Identify which cell holds the provided text, then report its [X, Y] central coordinate. 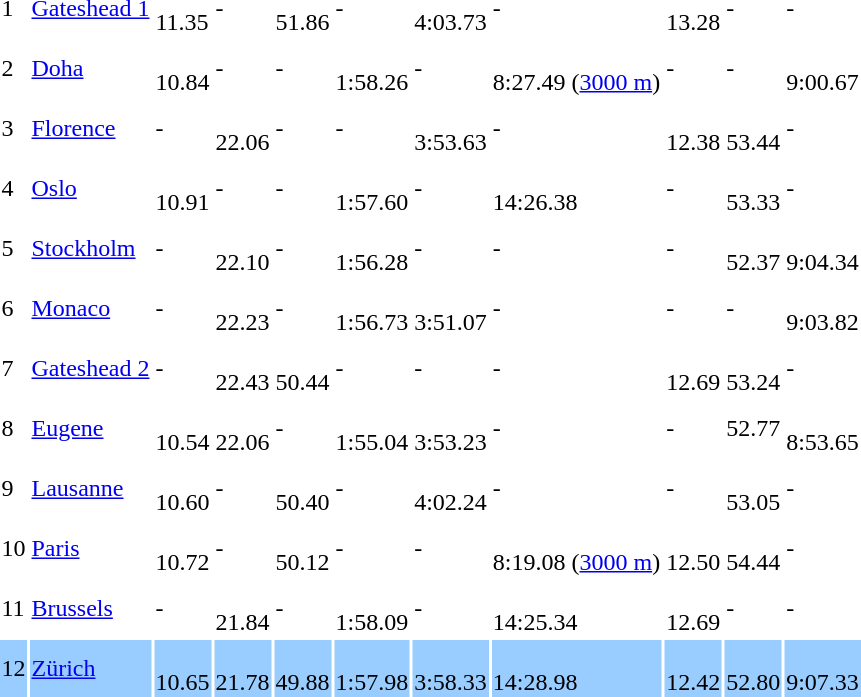
12.38 [694, 128]
10.72 [182, 548]
50.40 [302, 488]
12.50 [694, 548]
12 [14, 668]
52.80 [754, 668]
22.10 [242, 248]
3 [14, 128]
3:53.23 [451, 428]
10.54 [182, 428]
1:57.60 [372, 188]
14:26.38 [576, 188]
9:03.82 [823, 308]
Eugene [90, 428]
4 [14, 188]
1:57.98 [372, 668]
Monaco [90, 308]
3:53.63 [451, 128]
14:25.34 [576, 608]
Gateshead 2 [90, 368]
52.37 [754, 248]
1:58.09 [372, 608]
21.78 [242, 668]
53.05 [754, 488]
49.88 [302, 668]
10.65 [182, 668]
Lausanne [90, 488]
Brussels [90, 608]
7 [14, 368]
10.84 [182, 68]
53.44 [754, 128]
22.23 [242, 308]
1:58.26 [372, 68]
4:02.24 [451, 488]
8:27.49 (3000 m) [576, 68]
1:55.04 [372, 428]
5 [14, 248]
2 [14, 68]
10.60 [182, 488]
8 [14, 428]
3:51.07 [451, 308]
Paris [90, 548]
9:07.33 [823, 668]
9:00.67 [823, 68]
8:19.08 (3000 m) [576, 548]
9:04.34 [823, 248]
12.42 [694, 668]
14:28.98 [576, 668]
9 [14, 488]
53.33 [754, 188]
1:56.28 [372, 248]
21.84 [242, 608]
Florence [90, 128]
52.77 [754, 428]
Doha [90, 68]
Oslo [90, 188]
11 [14, 608]
22.43 [242, 368]
50.44 [302, 368]
8:53.65 [823, 428]
1:56.73 [372, 308]
10.91 [182, 188]
54.44 [754, 548]
50.12 [302, 548]
3:58.33 [451, 668]
Zürich [90, 668]
Stockholm [90, 248]
6 [14, 308]
10 [14, 548]
53.24 [754, 368]
